Locate the cell with the specified text and output its [x, y] center coordinate. 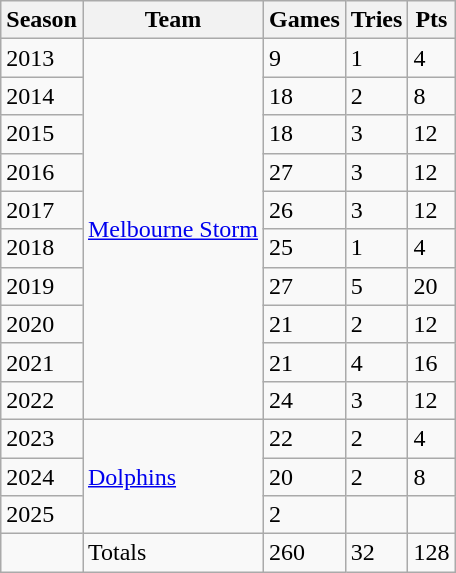
2019 [42, 286]
26 [305, 210]
Games [305, 20]
260 [305, 553]
Season [42, 20]
2018 [42, 248]
Team [172, 20]
2024 [42, 477]
2025 [42, 515]
2016 [42, 172]
16 [432, 362]
32 [376, 553]
Melbourne Storm [172, 230]
2013 [42, 58]
Pts [432, 20]
9 [305, 58]
Totals [172, 553]
5 [376, 286]
24 [305, 400]
2015 [42, 134]
Dolphins [172, 476]
25 [305, 248]
2021 [42, 362]
2014 [42, 96]
2017 [42, 210]
22 [305, 438]
2022 [42, 400]
128 [432, 553]
Tries [376, 20]
2023 [42, 438]
2020 [42, 324]
